Identify which cell holds the provided text, then report its (X, Y) central coordinate. 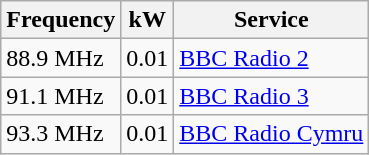
88.9 MHz (61, 58)
BBC Radio 2 (272, 58)
93.3 MHz (61, 134)
kW (148, 20)
Frequency (61, 20)
BBC Radio 3 (272, 96)
91.1 MHz (61, 96)
BBC Radio Cymru (272, 134)
Service (272, 20)
